Determine the [x, y] coordinate at the center of the cell enclosing the given text.  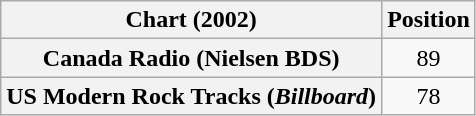
89 [429, 58]
Position [429, 20]
US Modern Rock Tracks (Billboard) [192, 96]
78 [429, 96]
Canada Radio (Nielsen BDS) [192, 58]
Chart (2002) [192, 20]
